Capture the cell that displays the provided text and extract its [x, y] central coordinate. 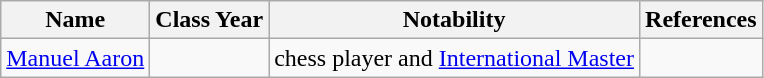
chess player and International Master [454, 58]
Class Year [210, 20]
Manuel Aaron [76, 58]
Name [76, 20]
Notability [454, 20]
References [702, 20]
